Detect which cell encompasses the target text, then output its (x, y) center coordinate. 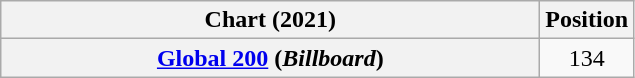
Global 200 (Billboard) (270, 58)
Position (587, 20)
134 (587, 58)
Chart (2021) (270, 20)
